Return (x, y) of the center of cell containing provided text 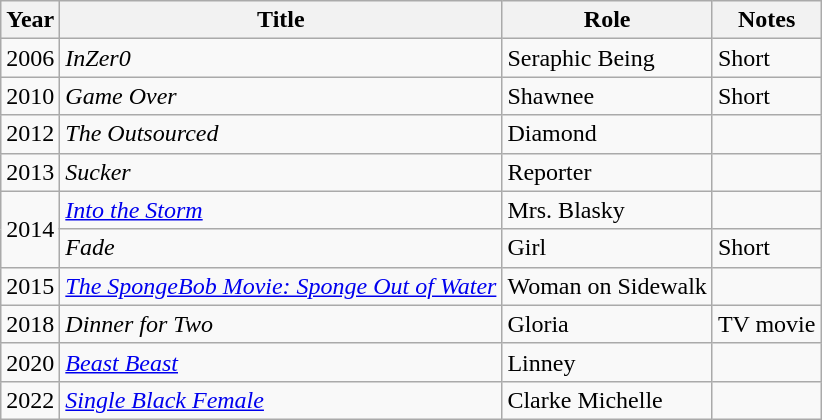
Title (281, 20)
Shawnee (607, 96)
2013 (30, 172)
2010 (30, 96)
The Outsourced (281, 134)
Game Over (281, 96)
Dinner for Two (281, 324)
2022 (30, 400)
Single Black Female (281, 400)
Woman on Sidewalk (607, 286)
Fade (281, 248)
2018 (30, 324)
The SpongeBob Movie: Sponge Out of Water (281, 286)
Notes (766, 20)
Mrs. Blasky (607, 210)
Girl (607, 248)
2006 (30, 58)
Role (607, 20)
Diamond (607, 134)
Into the Storm (281, 210)
TV movie (766, 324)
Gloria (607, 324)
2015 (30, 286)
Beast Beast (281, 362)
Year (30, 20)
Linney (607, 362)
Reporter (607, 172)
Sucker (281, 172)
2020 (30, 362)
2012 (30, 134)
InZer0 (281, 58)
Seraphic Being (607, 58)
2014 (30, 229)
Clarke Michelle (607, 400)
